Search for the cell housing the specified text and yield its (x, y) center coordinate. 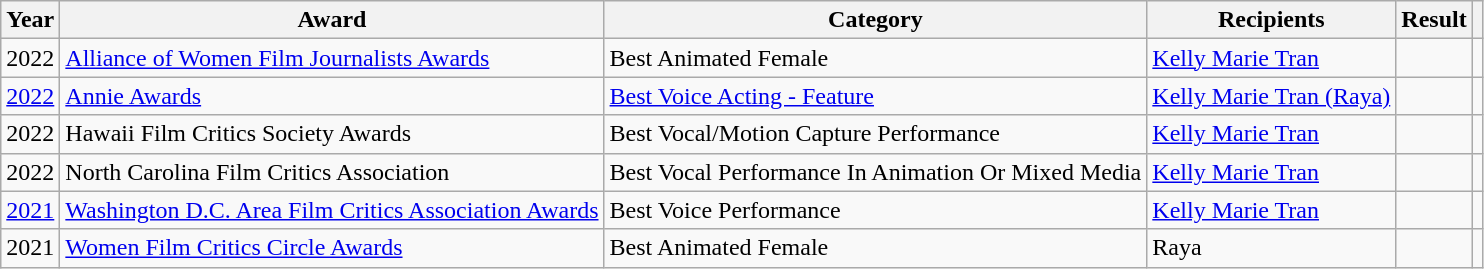
Kelly Marie Tran (Raya) (1272, 96)
Washington D.C. Area Film Critics Association Awards (332, 210)
Raya (1272, 248)
Hawaii Film Critics Society Awards (332, 134)
Best Vocal Performance In Animation Or Mixed Media (876, 172)
Best Vocal/Motion Capture Performance (876, 134)
Annie Awards (332, 96)
Best Voice Acting - Feature (876, 96)
Best Voice Performance (876, 210)
Category (876, 20)
Result (1434, 20)
Alliance of Women Film Journalists Awards (332, 58)
Award (332, 20)
North Carolina Film Critics Association (332, 172)
Recipients (1272, 20)
Women Film Critics Circle Awards (332, 248)
Year (30, 20)
